Return (X, Y) of the center of cell containing provided text 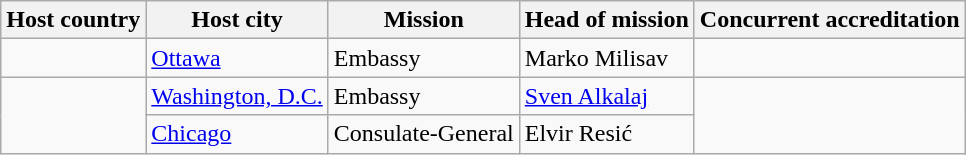
Ottawa (237, 58)
Elvir Resić (606, 134)
Chicago (237, 134)
Head of mission (606, 20)
Concurrent accreditation (830, 20)
Host city (237, 20)
Consulate-General (424, 134)
Mission (424, 20)
Host country (74, 20)
Sven Alkalaj (606, 96)
Marko Milisav (606, 58)
Washington, D.C. (237, 96)
